Search for the cell housing the specified text and yield its [x, y] center coordinate. 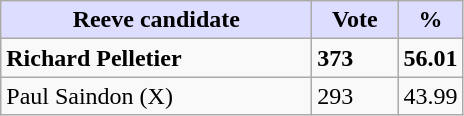
Richard Pelletier [156, 58]
% [430, 20]
Paul Saindon (X) [156, 96]
373 [355, 58]
56.01 [430, 58]
Vote [355, 20]
Reeve candidate [156, 20]
43.99 [430, 96]
293 [355, 96]
